Scan for the cell matching the given text and deliver its (x, y) coordinate at center. 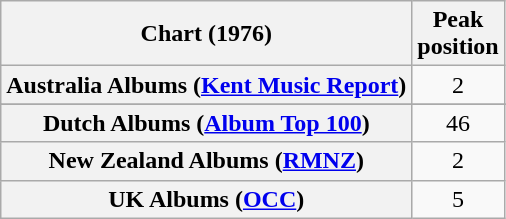
Peak position (458, 34)
46 (458, 123)
Dutch Albums (Album Top 100) (206, 123)
5 (458, 199)
Australia Albums (Kent Music Report) (206, 85)
Chart (1976) (206, 34)
UK Albums (OCC) (206, 199)
New Zealand Albums (RMNZ) (206, 161)
